Search for the cell housing the specified text and yield its [x, y] center coordinate. 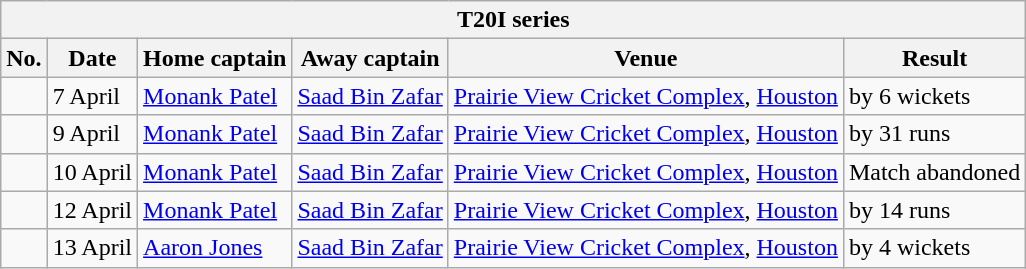
12 April [92, 210]
Home captain [215, 58]
by 31 runs [934, 134]
Date [92, 58]
T20I series [514, 20]
No. [24, 58]
Match abandoned [934, 172]
7 April [92, 96]
by 6 wickets [934, 96]
Venue [646, 58]
Aaron Jones [215, 248]
9 April [92, 134]
10 April [92, 172]
13 April [92, 248]
Result [934, 58]
by 4 wickets [934, 248]
Away captain [370, 58]
by 14 runs [934, 210]
